Provide the [X, Y] coordinate of the cell's center where the given text is located.  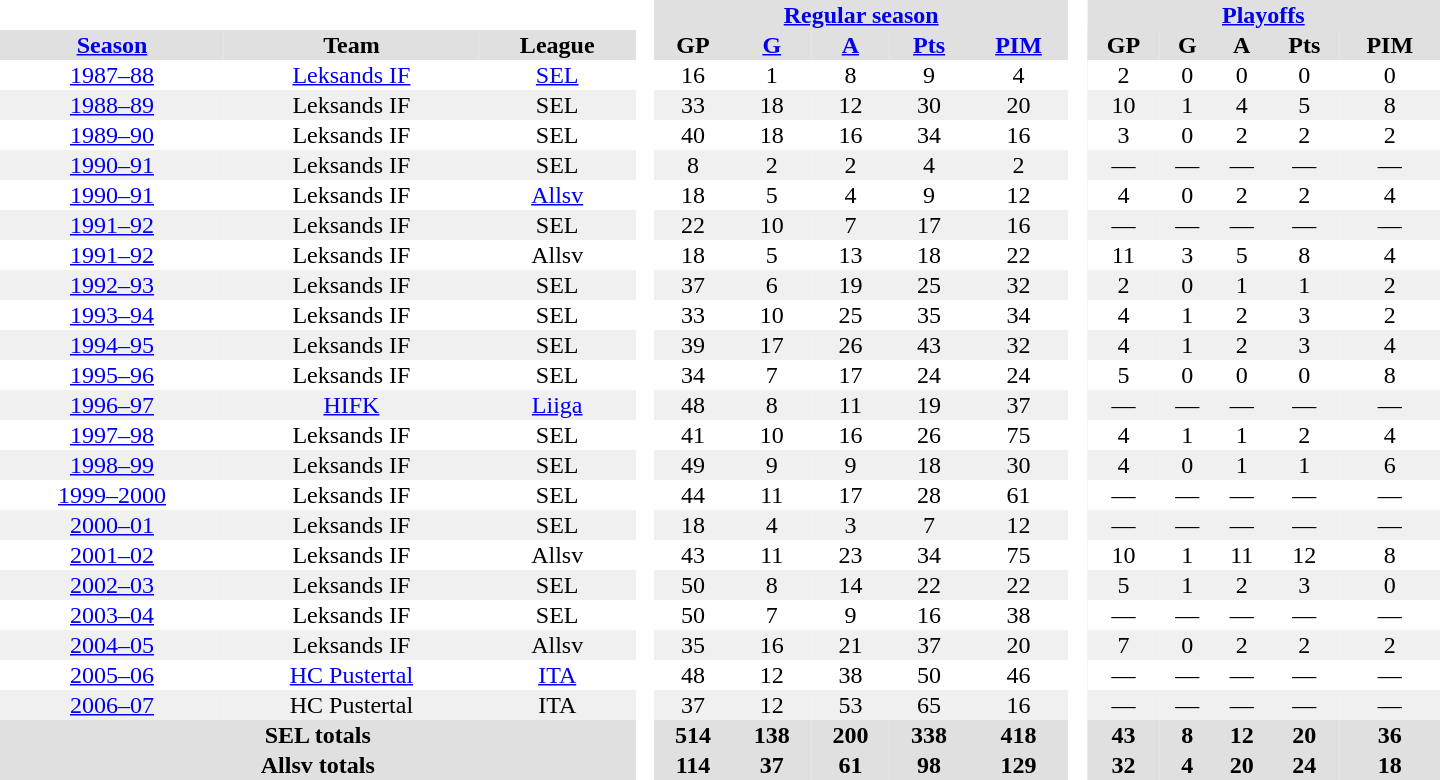
2002–03 [112, 585]
1998–99 [112, 465]
138 [772, 735]
1987–88 [112, 75]
SEL totals [318, 735]
2001–02 [112, 555]
129 [1018, 765]
1994–95 [112, 345]
41 [694, 435]
14 [850, 585]
Playoffs [1264, 15]
1989–90 [112, 135]
49 [694, 465]
21 [850, 645]
39 [694, 345]
Season [112, 45]
1992–93 [112, 285]
36 [1390, 735]
514 [694, 735]
40 [694, 135]
2003–04 [112, 615]
1993–94 [112, 315]
1996–97 [112, 405]
Allsv totals [318, 765]
1997–98 [112, 435]
13 [850, 255]
1988–89 [112, 105]
2000–01 [112, 525]
44 [694, 495]
2004–05 [112, 645]
338 [930, 735]
28 [930, 495]
2005–06 [112, 675]
53 [850, 705]
65 [930, 705]
114 [694, 765]
1999–2000 [112, 495]
League [558, 45]
Team [352, 45]
Liiga [558, 405]
98 [930, 765]
2006–07 [112, 705]
200 [850, 735]
Regular season [862, 15]
HIFK [352, 405]
23 [850, 555]
418 [1018, 735]
1995–96 [112, 375]
46 [1018, 675]
